Scan for the cell matching the given text and deliver its (x, y) coordinate at center. 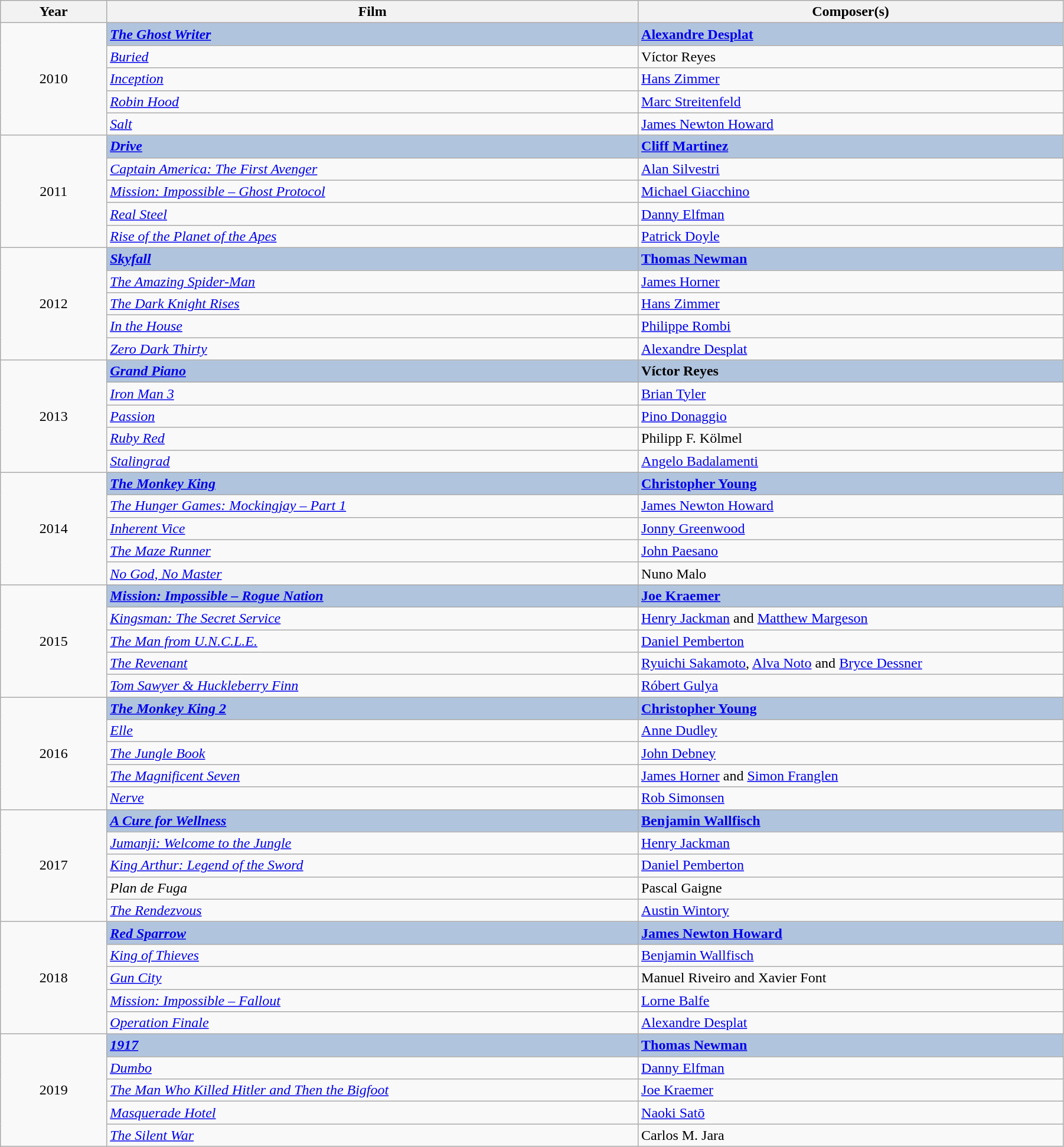
Plan de Fuga (373, 888)
Real Steel (373, 214)
Angelo Badalamenti (851, 461)
Ruby Red (373, 439)
Iron Man 3 (373, 394)
The Monkey King (373, 483)
Patrick Doyle (851, 236)
Elle (373, 731)
Red Sparrow (373, 933)
Naoki Satō (851, 1113)
Rise of the Planet of the Apes (373, 236)
Inception (373, 79)
Anne Dudley (851, 731)
Tom Sawyer & Huckleberry Finn (373, 686)
2014 (54, 528)
Carlos M. Jara (851, 1135)
John Paesano (851, 551)
The Rendezvous (373, 910)
Zero Dark Thirty (373, 349)
Kingsman: The Secret Service (373, 618)
Mission: Impossible – Rogue Nation (373, 596)
James Horner (851, 282)
Buried (373, 57)
Róbert Gulya (851, 686)
The Amazing Spider-Man (373, 282)
Mission: Impossible – Fallout (373, 1001)
Philippe Rombi (851, 326)
King of Thieves (373, 955)
2018 (54, 978)
Nerve (373, 798)
Passion (373, 416)
Henry Jackman and Matthew Margeson (851, 618)
The Jungle Book (373, 753)
Michael Giacchino (851, 191)
The Ghost Writer (373, 34)
A Cure for Wellness (373, 821)
Stalingrad (373, 461)
James Horner and Simon Franglen (851, 776)
2017 (54, 865)
Operation Finale (373, 1023)
Alan Silvestri (851, 169)
Jumanji: Welcome to the Jungle (373, 843)
Skyfall (373, 259)
Rob Simonsen (851, 798)
Film (373, 12)
Dumbo (373, 1068)
In the House (373, 326)
The Revenant (373, 664)
Salt (373, 124)
2015 (54, 641)
2011 (54, 191)
Cliff Martinez (851, 146)
Gun City (373, 978)
2019 (54, 1090)
Masquerade Hotel (373, 1113)
Lorne Balfe (851, 1001)
Year (54, 12)
John Debney (851, 753)
1917 (373, 1045)
Composer(s) (851, 12)
2012 (54, 303)
Drive (373, 146)
Ryuichi Sakamoto, Alva Noto and Bryce Dessner (851, 664)
The Silent War (373, 1135)
Pino Donaggio (851, 416)
The Dark Knight Rises (373, 304)
The Man from U.N.C.L.E. (373, 641)
King Arthur: Legend of the Sword (373, 865)
Robin Hood (373, 102)
Austin Wintory (851, 910)
Philipp F. Kölmel (851, 439)
2010 (54, 79)
Manuel Riveiro and Xavier Font (851, 978)
No God, No Master (373, 573)
2013 (54, 416)
Captain America: The First Avenger (373, 169)
Marc Streitenfeld (851, 102)
The Man Who Killed Hitler and Then the Bigfoot (373, 1090)
2016 (54, 753)
Jonny Greenwood (851, 528)
The Magnificent Seven (373, 776)
Inherent Vice (373, 528)
Mission: Impossible – Ghost Protocol (373, 191)
Nuno Malo (851, 573)
Henry Jackman (851, 843)
The Hunger Games: Mockingjay – Part 1 (373, 506)
Pascal Gaigne (851, 888)
Brian Tyler (851, 394)
Grand Piano (373, 371)
The Monkey King 2 (373, 708)
The Maze Runner (373, 551)
